Find where the given text appears and provide that cell's center as [x, y] coordinate. 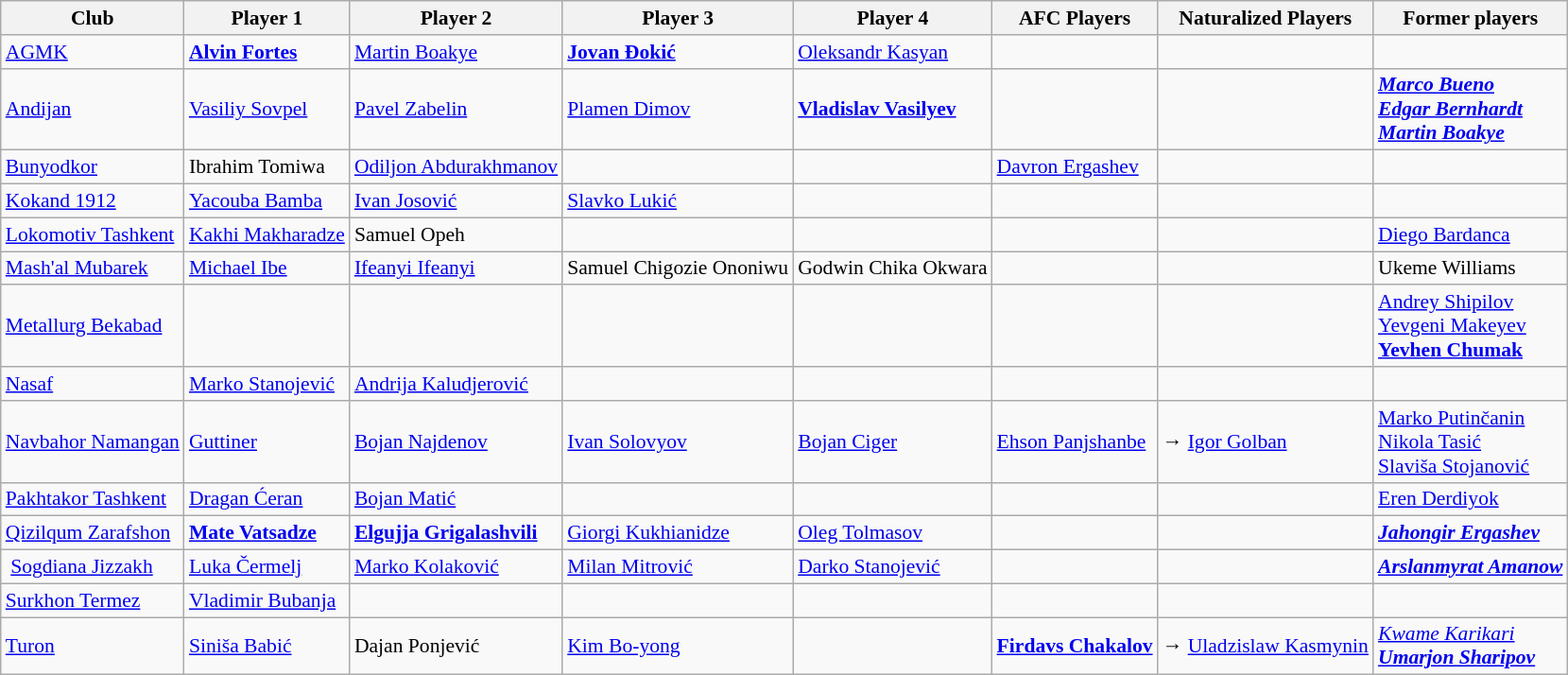
Turon [93, 647]
Lokomotiv Tashkent [93, 234]
Mate Vatsadze [267, 533]
Odiljon Abdurakhmanov [456, 167]
Ivan Josović [456, 201]
→ Igor Golban [1266, 442]
Arslanmyrat Amanow [1471, 567]
Davron Ergashev [1076, 167]
Marko Kolaković [456, 567]
Surkhon Termez [93, 600]
Club [93, 18]
Bojan Ciger [892, 442]
Ivan Solovyov [678, 442]
Eren Derdiyok [1471, 499]
Vladimir Bubanja [267, 600]
Bunyodkor [93, 167]
Bojan Najdenov [456, 442]
Marco Bueno Edgar Bernhardt Martin Boakye [1471, 110]
Ehson Panjshanbe [1076, 442]
Andrija Kaludjerović [456, 384]
Nasaf [93, 384]
Vladislav Vasilyev [892, 110]
Godwin Chika Okwara [892, 268]
Plamen Dimov [678, 110]
Diego Bardanca [1471, 234]
AGMK [93, 52]
Alvin Fortes [267, 52]
Jovan Đokić [678, 52]
Vasiliy Sovpel [267, 110]
Jahongir Ergashev [1471, 533]
Former players [1471, 18]
Michael Ibe [267, 268]
Andrey Shipilov Yevgeni Makeyev Yevhen Chumak [1471, 327]
Dajan Ponjević [456, 647]
Luka Čermelj [267, 567]
Ibrahim Tomiwa [267, 167]
→ Uladzislaw Kasmynin [1266, 647]
Sogdiana Jizzakh [93, 567]
Guttiner [267, 442]
AFC Players [1076, 18]
Player 2 [456, 18]
Giorgi Kukhianidze [678, 533]
Oleg Tolmasov [892, 533]
Player 1 [267, 18]
Marko Putinčanin Nikola Tasić Slaviša Stojanović [1471, 442]
Player 3 [678, 18]
Samuel Chigozie Ononiwu [678, 268]
Navbahor Namangan [93, 442]
Elgujja Grigalashvili [456, 533]
Kwame Karikari Umarjon Sharipov [1471, 647]
Ukeme Williams [1471, 268]
Martin Boakye [456, 52]
Mash'al Mubarek [93, 268]
Ifeanyi Ifeanyi [456, 268]
Kakhi Makharadze [267, 234]
Metallurg Bekabad [93, 327]
Darko Stanojević [892, 567]
Slavko Lukić [678, 201]
Samuel Opeh [456, 234]
Milan Mitrović [678, 567]
Yacouba Bamba [267, 201]
Naturalized Players [1266, 18]
Qizilqum Zarafshon [93, 533]
Marko Stanojević [267, 384]
Dragan Ćeran [267, 499]
Oleksandr Kasyan [892, 52]
Siniša Babić [267, 647]
Andijan [93, 110]
Kokand 1912 [93, 201]
Pavel Zabelin [456, 110]
Bojan Matić [456, 499]
Firdavs Chakalov [1076, 647]
Player 4 [892, 18]
Kim Bo-yong [678, 647]
Pakhtakor Tashkent [93, 499]
